Provide the (X, Y) coordinate of the cell's center where the given text is located.  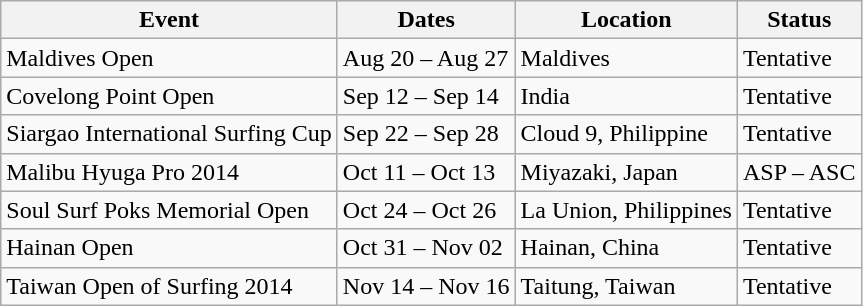
Maldives Open (170, 58)
Oct 31 – Nov 02 (426, 248)
Aug 20 – Aug 27 (426, 58)
Location (626, 20)
Oct 24 – Oct 26 (426, 210)
Soul Surf Poks Memorial Open (170, 210)
Event (170, 20)
Taitung, Taiwan (626, 286)
Taiwan Open of Surfing 2014 (170, 286)
Maldives (626, 58)
La Union, Philippines (626, 210)
Hainan, China (626, 248)
Oct 11 – Oct 13 (426, 172)
Nov 14 – Nov 16 (426, 286)
Covelong Point Open (170, 96)
Siargao International Surfing Cup (170, 134)
Malibu Hyuga Pro 2014 (170, 172)
ASP – ASC (799, 172)
Hainan Open (170, 248)
Sep 12 – Sep 14 (426, 96)
Status (799, 20)
Dates (426, 20)
Miyazaki, Japan (626, 172)
Sep 22 – Sep 28 (426, 134)
India (626, 96)
Cloud 9, Philippine (626, 134)
